Locate the cell with the specified text and output its (X, Y) center coordinate. 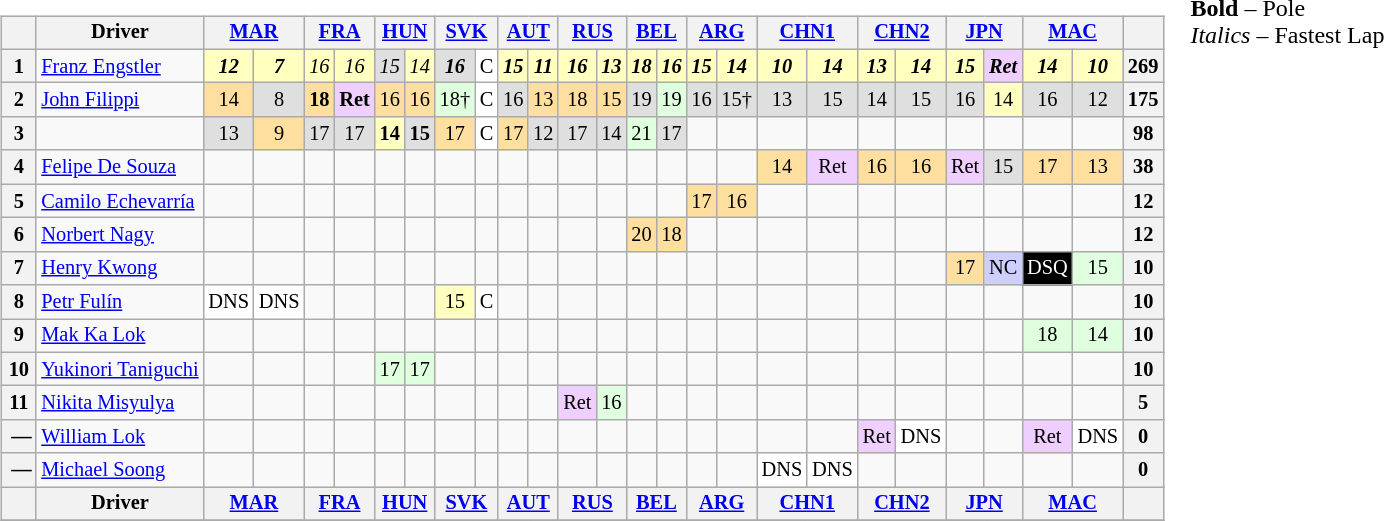
20 (641, 235)
15† (737, 100)
Yukinori Taniguchi (120, 369)
2 (18, 100)
Felipe De Souza (120, 167)
175 (1143, 100)
John Filippi (120, 100)
3 (18, 134)
38 (1143, 167)
Mak Ka Lok (120, 336)
21 (641, 134)
1 (18, 66)
Michael Soong (120, 470)
Franz Engstler (120, 66)
6 (18, 235)
NC (1003, 268)
DSQ (1047, 268)
Nikita Misyulya (120, 403)
William Lok (120, 437)
Camilo Echevarría (120, 201)
Petr Fulín (120, 302)
18† (455, 100)
269 (1143, 66)
4 (18, 167)
Norbert Nagy (120, 235)
Henry Kwong (120, 268)
98 (1143, 134)
